Search for the cell housing the specified text and yield its [X, Y] center coordinate. 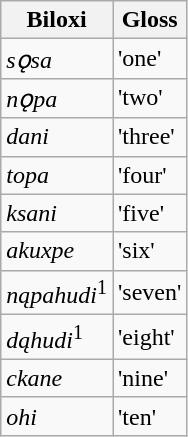
akuxpe [57, 251]
'four' [149, 175]
'six' [149, 251]
dąhudi1 [57, 338]
nąpahudi1 [57, 292]
'one' [149, 59]
nǫpa [57, 98]
Biloxi [57, 20]
'ten' [149, 416]
'nine' [149, 378]
'eight' [149, 338]
'five' [149, 213]
ckane [57, 378]
ohi [57, 416]
ksani [57, 213]
'seven' [149, 292]
'two' [149, 98]
topa [57, 175]
dani [57, 137]
Gloss [149, 20]
'three' [149, 137]
sǫsa [57, 59]
